For the text-containing cell, return its midpoint in [X, Y] coordinate format. 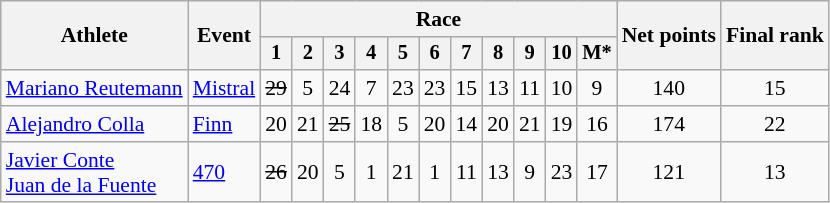
2 [308, 54]
Mistral [224, 88]
3 [340, 54]
25 [340, 124]
Alejandro Colla [94, 124]
18 [371, 124]
29 [276, 88]
Mariano Reutemann [94, 88]
14 [466, 124]
16 [596, 124]
8 [498, 54]
470 [224, 172]
Event [224, 36]
174 [669, 124]
Final rank [775, 36]
Athlete [94, 36]
Finn [224, 124]
Net points [669, 36]
6 [435, 54]
M* [596, 54]
24 [340, 88]
Javier ConteJuan de la Fuente [94, 172]
140 [669, 88]
Race [438, 19]
4 [371, 54]
19 [562, 124]
26 [276, 172]
121 [669, 172]
17 [596, 172]
22 [775, 124]
